Identify which cell holds the provided text, then report its (x, y) central coordinate. 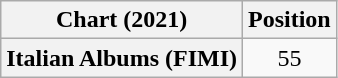
Chart (2021) (122, 20)
55 (290, 58)
Italian Albums (FIMI) (122, 58)
Position (290, 20)
